Output the [X, Y] coordinate of the center of the cell containing the given text.  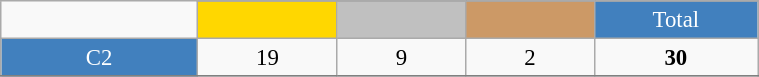
30 [676, 58]
Total [676, 20]
19 [268, 58]
9 [401, 58]
2 [530, 58]
C2 [100, 58]
